Find where the given text appears and provide that cell's center as [X, Y] coordinate. 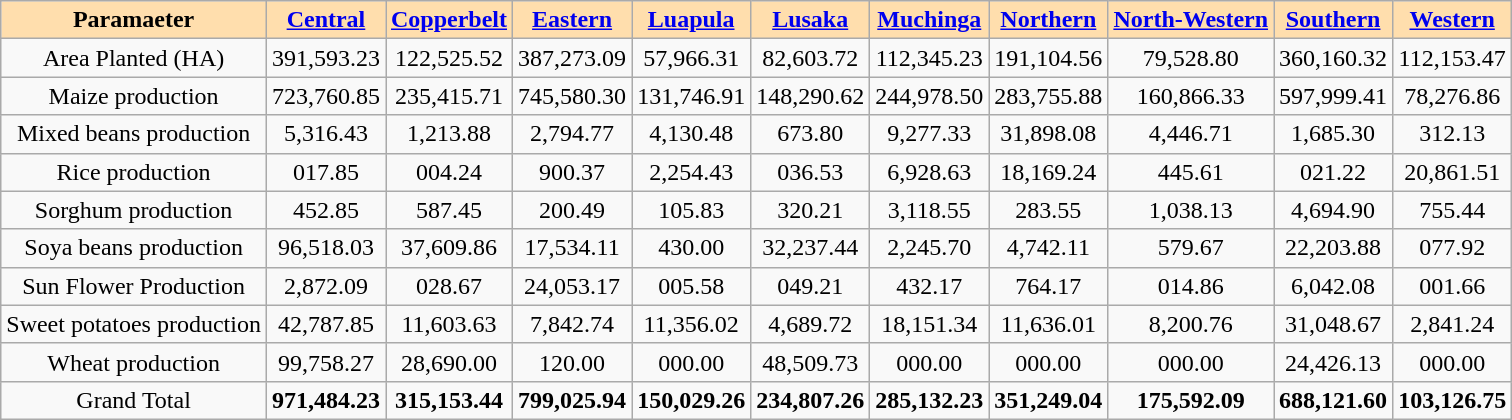
021.22 [1334, 172]
37,609.86 [450, 248]
148,290.62 [810, 96]
764.17 [1048, 286]
4,130.48 [692, 134]
20,861.51 [1452, 172]
Southern [1334, 20]
014.86 [1191, 286]
150,029.26 [692, 400]
1,213.88 [450, 134]
31,898.08 [1048, 134]
320.21 [810, 210]
755.44 [1452, 210]
4,694.90 [1334, 210]
7,842.74 [572, 324]
105.83 [692, 210]
077.92 [1452, 248]
312.13 [1452, 134]
2,794.77 [572, 134]
79,528.80 [1191, 58]
28,690.00 [450, 362]
2,254.43 [692, 172]
31,048.67 [1334, 324]
8,200.76 [1191, 324]
001.66 [1452, 286]
971,484.23 [326, 400]
Sweet potatoes production [134, 324]
1,038.13 [1191, 210]
120.00 [572, 362]
2,872.09 [326, 286]
234,807.26 [810, 400]
57,966.31 [692, 58]
315,153.44 [450, 400]
11,603.63 [450, 324]
Luapula [692, 20]
4,446.71 [1191, 134]
18,169.24 [1048, 172]
673.80 [810, 134]
244,978.50 [930, 96]
122,525.52 [450, 58]
283,755.88 [1048, 96]
6,928.63 [930, 172]
17,534.11 [572, 248]
112,345.23 [930, 58]
799,025.94 [572, 400]
Sorghum production [134, 210]
96,518.03 [326, 248]
597,999.41 [1334, 96]
200.49 [572, 210]
1,685.30 [1334, 134]
9,277.33 [930, 134]
48,509.73 [810, 362]
24,053.17 [572, 286]
430.00 [692, 248]
82,603.72 [810, 58]
017.85 [326, 172]
6,042.08 [1334, 286]
445.61 [1191, 172]
Lusaka [810, 20]
North-Western [1191, 20]
900.37 [572, 172]
2,841.24 [1452, 324]
688,121.60 [1334, 400]
Grand Total [134, 400]
Mixed beans production [134, 134]
2,245.70 [930, 248]
Eastern [572, 20]
Copperbelt [450, 20]
028.67 [450, 286]
131,746.91 [692, 96]
432.17 [930, 286]
11,356.02 [692, 324]
360,160.32 [1334, 58]
Muchinga [930, 20]
036.53 [810, 172]
587.45 [450, 210]
160,866.33 [1191, 96]
Rice production [134, 172]
191,104.56 [1048, 58]
723,760.85 [326, 96]
32,237.44 [810, 248]
175,592.09 [1191, 400]
78,276.86 [1452, 96]
4,742.11 [1048, 248]
Central [326, 20]
283.55 [1048, 210]
235,415.71 [450, 96]
005.58 [692, 286]
004.24 [450, 172]
24,426.13 [1334, 362]
745,580.30 [572, 96]
Soya beans production [134, 248]
11,636.01 [1048, 324]
Paramaeter [134, 20]
112,153.47 [1452, 58]
22,203.88 [1334, 248]
18,151.34 [930, 324]
3,118.55 [930, 210]
452.85 [326, 210]
285,132.23 [930, 400]
Sun Flower Production [134, 286]
387,273.09 [572, 58]
103,126.75 [1452, 400]
5,316.43 [326, 134]
Western [1452, 20]
99,758.27 [326, 362]
Wheat production [134, 362]
4,689.72 [810, 324]
Area Planted (HA) [134, 58]
Northern [1048, 20]
Maize production [134, 96]
42,787.85 [326, 324]
049.21 [810, 286]
579.67 [1191, 248]
351,249.04 [1048, 400]
391,593.23 [326, 58]
